Scan for the cell matching the given text and deliver its [X, Y] coordinate at center. 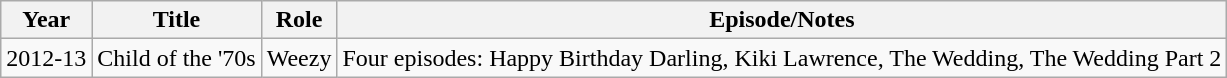
Child of the '70s [176, 58]
Episode/Notes [782, 20]
Year [46, 20]
Role [299, 20]
Weezy [299, 58]
Title [176, 20]
2012-13 [46, 58]
Four episodes: Happy Birthday Darling, Kiki Lawrence, The Wedding, The Wedding Part 2 [782, 58]
